Return (X, Y) of the center of cell containing provided text 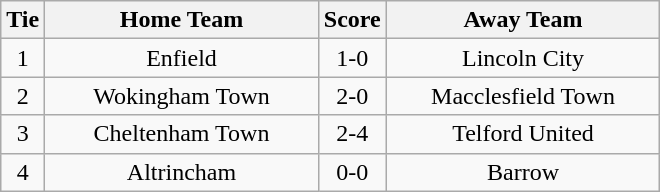
Lincoln City (523, 58)
Wokingham Town (182, 96)
Tie (23, 20)
Macclesfield Town (523, 96)
2-4 (352, 134)
Telford United (523, 134)
Cheltenham Town (182, 134)
Home Team (182, 20)
Score (352, 20)
Away Team (523, 20)
2-0 (352, 96)
2 (23, 96)
1-0 (352, 58)
0-0 (352, 172)
1 (23, 58)
4 (23, 172)
3 (23, 134)
Barrow (523, 172)
Altrincham (182, 172)
Enfield (182, 58)
